Search for the cell housing the specified text and yield its [x, y] center coordinate. 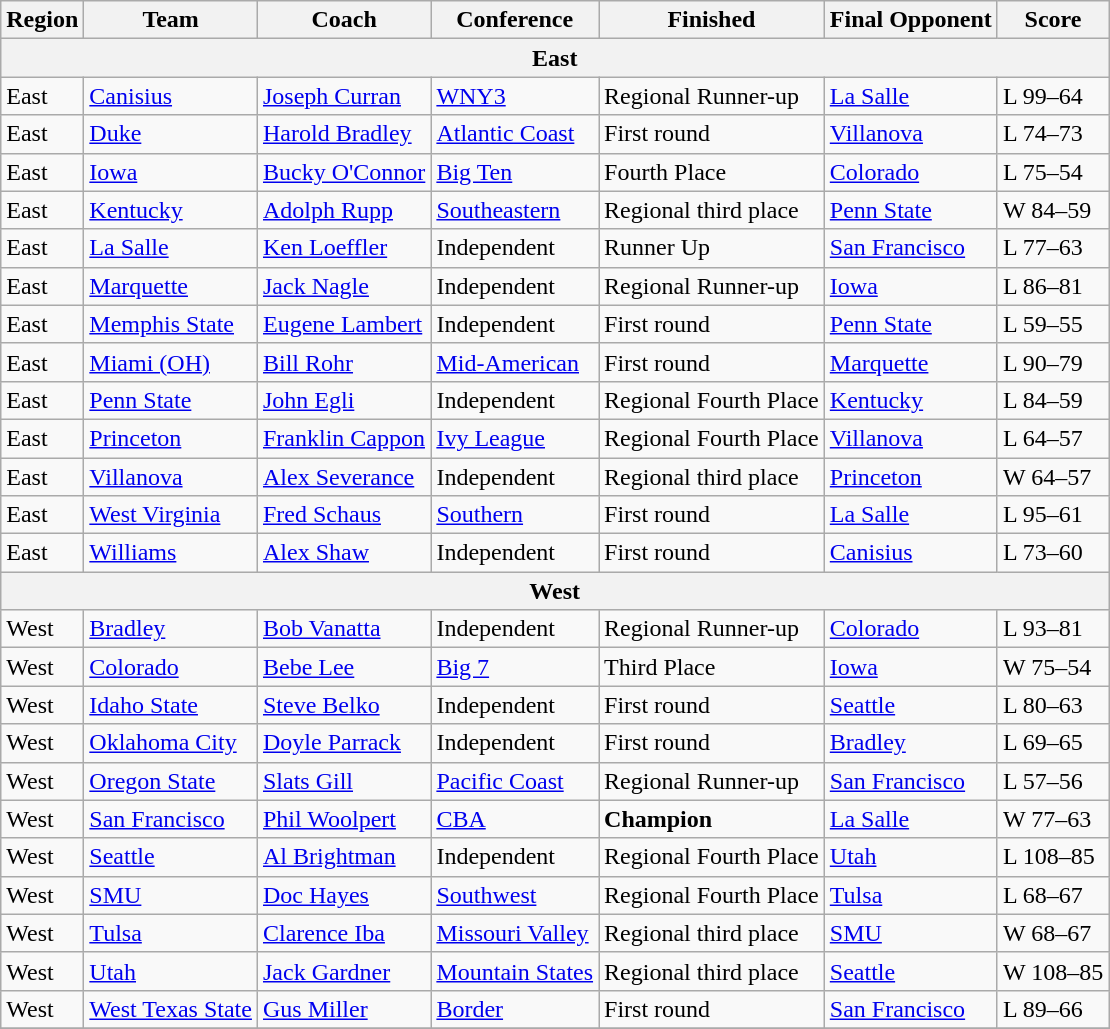
W 75–54 [1052, 667]
Pacific Coast [515, 781]
L 90–79 [1052, 362]
L 89–66 [1052, 1009]
Clarence Iba [344, 933]
W 64–57 [1052, 477]
Atlantic Coast [515, 134]
Joseph Curran [344, 96]
Alex Severance [344, 477]
Phil Woolpert [344, 819]
Oregon State [171, 781]
Border [515, 1009]
Bill Rohr [344, 362]
Bebe Lee [344, 667]
Duke [171, 134]
Southeastern [515, 210]
Jack Nagle [344, 286]
Region [42, 20]
Conference [515, 20]
Missouri Valley [515, 933]
L 108–85 [1052, 857]
L 84–59 [1052, 400]
Doyle Parrack [344, 743]
Team [171, 20]
L 64–57 [1052, 438]
Coach [344, 20]
Harold Bradley [344, 134]
Ivy League [515, 438]
L 74–73 [1052, 134]
Mid-American [515, 362]
L 73–60 [1052, 553]
Finished [712, 20]
Franklin Cappon [344, 438]
Oklahoma City [171, 743]
CBA [515, 819]
Miami (OH) [171, 362]
Score [1052, 20]
Champion [712, 819]
Eugene Lambert [344, 324]
L 93–81 [1052, 629]
Mountain States [515, 971]
L 59–55 [1052, 324]
Fourth Place [712, 172]
Ken Loeffler [344, 248]
L 69–65 [1052, 743]
Steve Belko [344, 705]
W 84–59 [1052, 210]
L 86–81 [1052, 286]
Idaho State [171, 705]
Third Place [712, 667]
Bob Vanatta [344, 629]
L 68–67 [1052, 895]
W 68–67 [1052, 933]
Fred Schaus [344, 515]
L 75–54 [1052, 172]
Gus Miller [344, 1009]
W 108–85 [1052, 971]
West Virginia [171, 515]
Jack Gardner [344, 971]
L 80–63 [1052, 705]
L 57–56 [1052, 781]
John Egli [344, 400]
L 77–63 [1052, 248]
W 77–63 [1052, 819]
Southwest [515, 895]
Bucky O'Connor [344, 172]
Alex Shaw [344, 553]
Final Opponent [910, 20]
Memphis State [171, 324]
Adolph Rupp [344, 210]
Williams [171, 553]
Southern [515, 515]
Runner Up [712, 248]
Al Brightman [344, 857]
West Texas State [171, 1009]
Big Ten [515, 172]
Slats Gill [344, 781]
L 95–61 [1052, 515]
Big 7 [515, 667]
WNY3 [515, 96]
L 99–64 [1052, 96]
Doc Hayes [344, 895]
